From the cell containing the given text, extract its center point as (X, Y) coordinate. 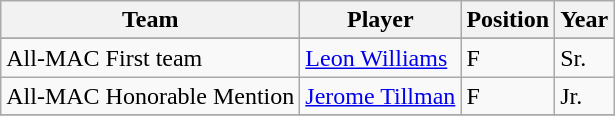
Position (508, 20)
Jerome Tillman (380, 96)
Year (584, 20)
All-MAC Honorable Mention (150, 96)
Leon Williams (380, 58)
Jr. (584, 96)
All-MAC First team (150, 58)
Player (380, 20)
Team (150, 20)
Sr. (584, 58)
